Extract the [x, y] coordinate from the center of the cell holding the provided text.  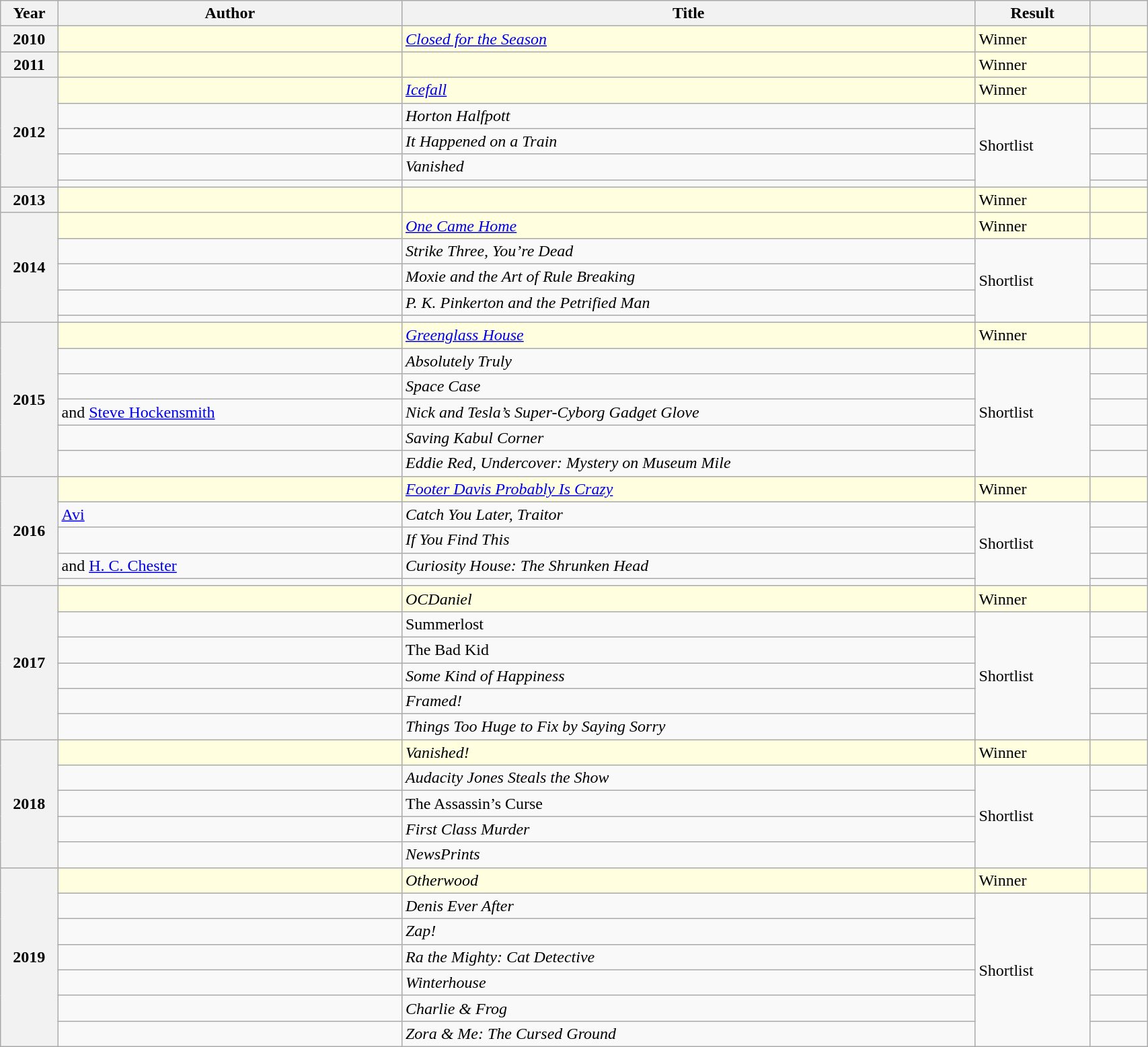
2010 [30, 39]
Curiosity House: The Shrunken Head [688, 566]
Summerlost [688, 624]
Eddie Red, Undercover: Mystery on Museum Mile [688, 463]
Catch You Later, Traitor [688, 514]
and H. C. Chester [230, 566]
2015 [30, 399]
Denis Ever After [688, 906]
Nick and Tesla’s Super-Cyborg Gadget Glove [688, 412]
Audacity Jones Steals the Show [688, 778]
Closed for the Season [688, 39]
Saving Kabul Corner [688, 438]
First Class Murder [688, 829]
Vanished! [688, 752]
Charlie & Frog [688, 1008]
It Happened on a Train [688, 141]
Zap! [688, 931]
Icefall [688, 90]
2014 [30, 268]
2016 [30, 531]
2017 [30, 662]
and Steve Hockensmith [230, 412]
2011 [30, 65]
Space Case [688, 387]
P. K. Pinkerton and the Petrified Man [688, 302]
Title [688, 13]
Year [30, 13]
2013 [30, 200]
2018 [30, 804]
Framed! [688, 701]
The Assassin’s Curse [688, 804]
One Came Home [688, 225]
Ra the Mighty: Cat Detective [688, 957]
Avi [230, 514]
Vanished [688, 167]
Horton Halfpott [688, 116]
Moxie and the Art of Rule Breaking [688, 276]
If You Find This [688, 540]
Otherwood [688, 880]
Author [230, 13]
Zora & Me: The Cursed Ground [688, 1034]
Winterhouse [688, 982]
NewsPrints [688, 855]
Strike Three, You’re Dead [688, 251]
2012 [30, 132]
OCDaniel [688, 598]
Absolutely Truly [688, 361]
Footer Davis Probably Is Crazy [688, 489]
The Bad Kid [688, 650]
Things Too Huge to Fix by Saying Sorry [688, 727]
Result [1032, 13]
2019 [30, 957]
Some Kind of Happiness [688, 676]
Greenglass House [688, 336]
